Detect which cell encompasses the target text, then output its [X, Y] center coordinate. 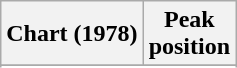
Peakposition [189, 34]
Chart (1978) [72, 34]
